Determine the [x, y] coordinate at the center of the cell enclosing the given text.  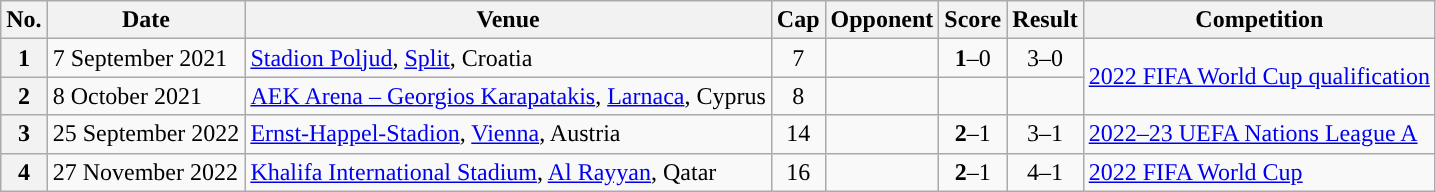
AEK Arena – Georgios Karapatakis, Larnaca, Cyprus [508, 96]
Stadion Poljud, Split, Croatia [508, 58]
16 [798, 172]
8 [798, 96]
1 [24, 58]
7 September 2021 [146, 58]
27 November 2022 [146, 172]
1–0 [973, 58]
25 September 2022 [146, 134]
2022 FIFA World Cup qualification [1259, 77]
4–1 [1045, 172]
7 [798, 58]
Score [973, 20]
3–0 [1045, 58]
Result [1045, 20]
Venue [508, 20]
2022 FIFA World Cup [1259, 172]
4 [24, 172]
2 [24, 96]
8 October 2021 [146, 96]
2022–23 UEFA Nations League A [1259, 134]
Ernst-Happel-Stadion, Vienna, Austria [508, 134]
Cap [798, 20]
No. [24, 20]
Date [146, 20]
Opponent [882, 20]
14 [798, 134]
Khalifa International Stadium, Al Rayyan, Qatar [508, 172]
Competition [1259, 20]
3–1 [1045, 134]
3 [24, 134]
